Return (x, y) of the center of cell containing provided text 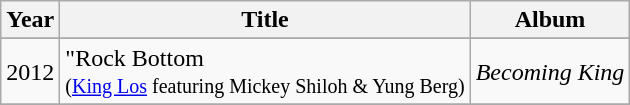
Becoming King (550, 72)
"Rock Bottom(King Los featuring Mickey Shiloh & Yung Berg) (265, 72)
Album (550, 20)
Title (265, 20)
2012 (30, 72)
Year (30, 20)
